Scan for the cell matching the given text and deliver its [X, Y] coordinate at center. 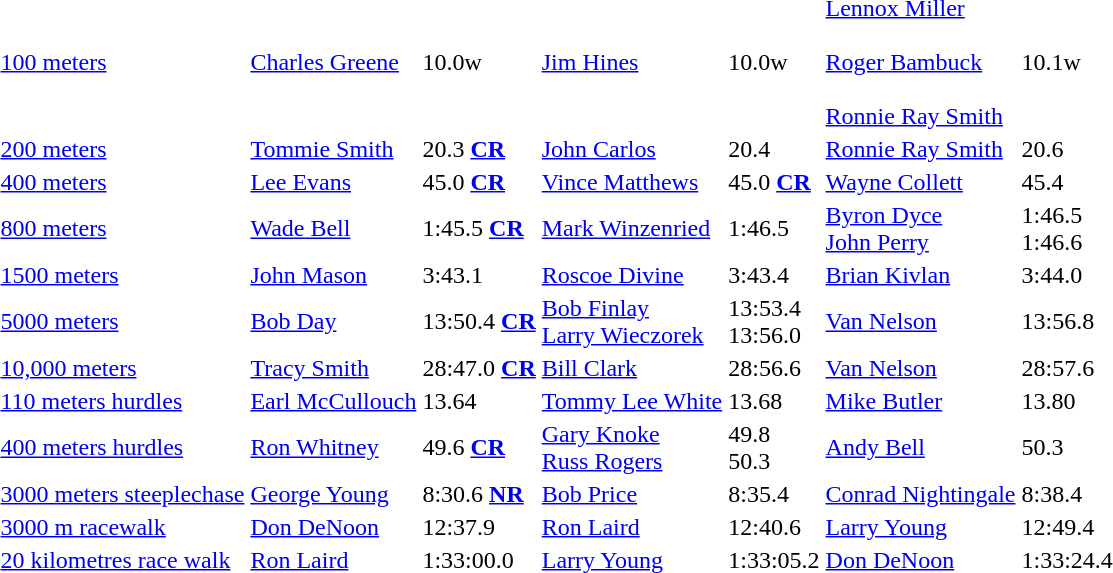
Ronnie Ray Smith [920, 149]
John Mason [334, 275]
Mike Butler [920, 401]
Bill Clark [632, 368]
Conrad Nightingale [920, 494]
13.68 [774, 401]
Byron Dyce John Perry [920, 228]
8:35.4 [774, 494]
Andy Bell [920, 448]
12:40.6 [774, 527]
49.850.3 [774, 448]
Wayne Collett [920, 182]
Don DeNoon [334, 527]
28:56.6 [774, 368]
Roscoe Divine [632, 275]
8:30.6 NR [479, 494]
George Young [334, 494]
Tommy Lee White [632, 401]
Larry Young [920, 527]
Earl McCullouch [334, 401]
Tracy Smith [334, 368]
Vince Matthews [632, 182]
Bob Finlay Larry Wieczorek [632, 322]
Bob Day [334, 322]
Gary Knoke Russ Rogers [632, 448]
20.3 CR [479, 149]
13:53.413:56.0 [774, 322]
Wade Bell [334, 228]
49.6 CR [479, 448]
Mark Winzenried [632, 228]
1:45.5 CR [479, 228]
13.64 [479, 401]
28:47.0 CR [479, 368]
12:37.9 [479, 527]
1:46.5 [774, 228]
Brian Kivlan [920, 275]
Bob Price [632, 494]
3:43.1 [479, 275]
Ron Whitney [334, 448]
Lee Evans [334, 182]
20.4 [774, 149]
John Carlos [632, 149]
3:43.4 [774, 275]
13:50.4 CR [479, 322]
Ron Laird [632, 527]
Tommie Smith [334, 149]
